Pinpoint the cell where the given text exists, returning its (X, Y) midpoint coordinate. 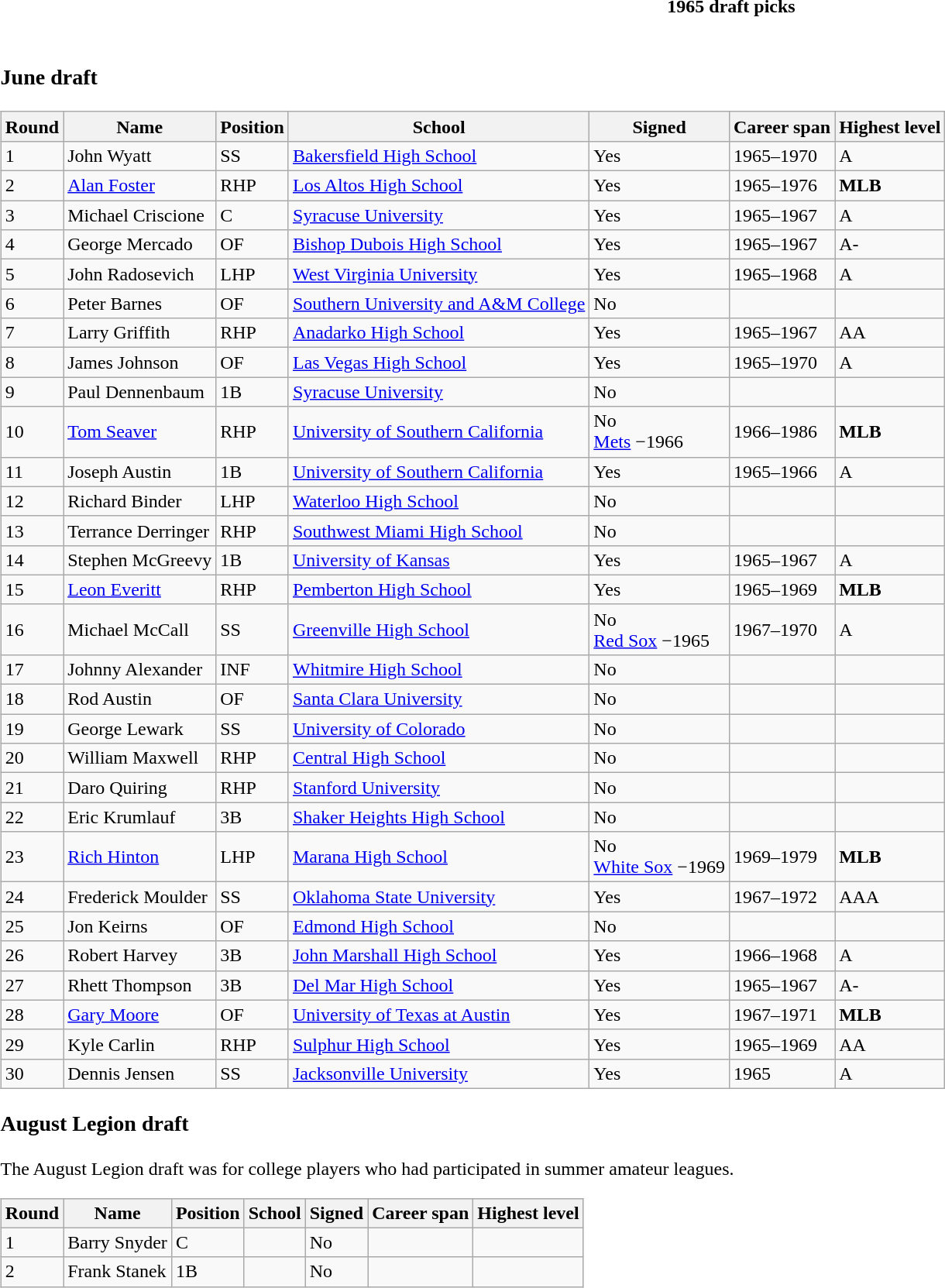
Whitmire High School (438, 669)
University of Colorado (438, 729)
1967–1972 (782, 897)
Bakersfield High School (438, 156)
Daro Quiring (139, 788)
Frank Stanek (118, 1272)
Stanford University (438, 788)
Rhett Thompson (139, 985)
Peter Barnes (139, 304)
5 (32, 274)
Las Vegas High School (438, 362)
8 (32, 362)
John Wyatt (139, 156)
John Radosevich (139, 274)
Waterloo High School (438, 501)
Richard Binder (139, 501)
25 (32, 926)
Paul Dennenbaum (139, 392)
21 (32, 788)
1965–1968 (782, 274)
Tom Seaver (139, 432)
Gary Moore (139, 1015)
Frederick Moulder (139, 897)
University of Kansas (438, 560)
Central High School (438, 758)
Oklahoma State University (438, 897)
14 (32, 560)
West Virginia University (438, 274)
1966–1968 (782, 956)
William Maxwell (139, 758)
29 (32, 1044)
NoRed Sox −1965 (660, 629)
Los Altos High School (438, 186)
George Lewark (139, 729)
Greenville High School (438, 629)
13 (32, 531)
Anadarko High School (438, 333)
No Mets −1966 (660, 432)
17 (32, 669)
28 (32, 1015)
19 (32, 729)
NoWhite Sox −1969 (660, 857)
AAA (890, 897)
Alan Foster (139, 186)
26 (32, 956)
Leon Everitt (139, 589)
Jacksonville University (438, 1073)
1965–1976 (782, 186)
Bishop Dubois High School (438, 245)
John Marshall High School (438, 956)
Eric Krumlauf (139, 817)
27 (32, 985)
30 (32, 1073)
23 (32, 857)
University of Texas at Austin (438, 1015)
6 (32, 304)
16 (32, 629)
7 (32, 333)
Santa Clara University (438, 699)
Larry Griffith (139, 333)
Pemberton High School (438, 589)
9 (32, 392)
4 (32, 245)
1965–1966 (782, 472)
15 (32, 589)
Terrance Derringer (139, 531)
12 (32, 501)
1967–1971 (782, 1015)
Barry Snyder (118, 1242)
Southwest Miami High School (438, 531)
Del Mar High School (438, 985)
Sulphur High School (438, 1044)
Joseph Austin (139, 472)
Rod Austin (139, 699)
1967–1970 (782, 629)
1965 (782, 1073)
Kyle Carlin (139, 1044)
22 (32, 817)
3 (32, 215)
Edmond High School (438, 926)
11 (32, 472)
1969–1979 (782, 857)
1966–1986 (782, 432)
Marana High School (438, 857)
INF (253, 669)
Shaker Heights High School (438, 817)
24 (32, 897)
Michael McCall (139, 629)
Jon Keirns (139, 926)
Michael Criscione (139, 215)
20 (32, 758)
George Mercado (139, 245)
Southern University and A&M College (438, 304)
Robert Harvey (139, 956)
10 (32, 432)
Rich Hinton (139, 857)
James Johnson (139, 362)
18 (32, 699)
Stephen McGreevy (139, 560)
Dennis Jensen (139, 1073)
Johnny Alexander (139, 669)
